Extract the [x, y] coordinate from the center of the cell holding the provided text.  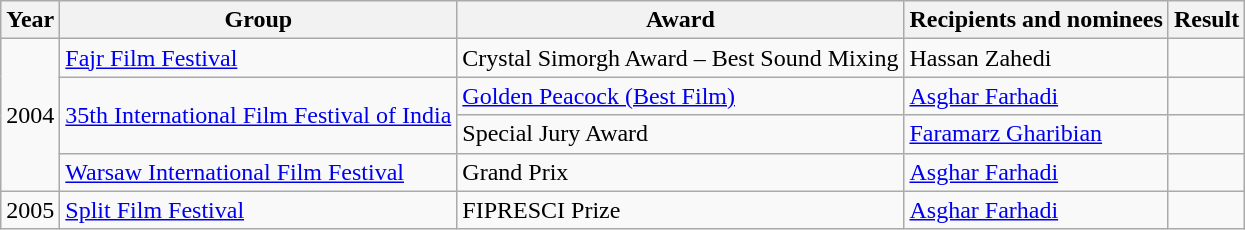
FIPRESCI Prize [680, 210]
Recipients and nominees [1036, 20]
Award [680, 20]
2004 [30, 115]
Year [30, 20]
Hassan Zahedi [1036, 58]
Split Film Festival [258, 210]
35th International Film Festival of India [258, 115]
Result [1206, 20]
Special Jury Award [680, 134]
Golden Peacock (Best Film) [680, 96]
Fajr Film Festival [258, 58]
Faramarz Gharibian [1036, 134]
Crystal Simorgh Award – Best Sound Mixing [680, 58]
2005 [30, 210]
Warsaw International Film Festival [258, 172]
Grand Prix [680, 172]
Group [258, 20]
